Extract the [x, y] coordinate from the center of the cell holding the provided text.  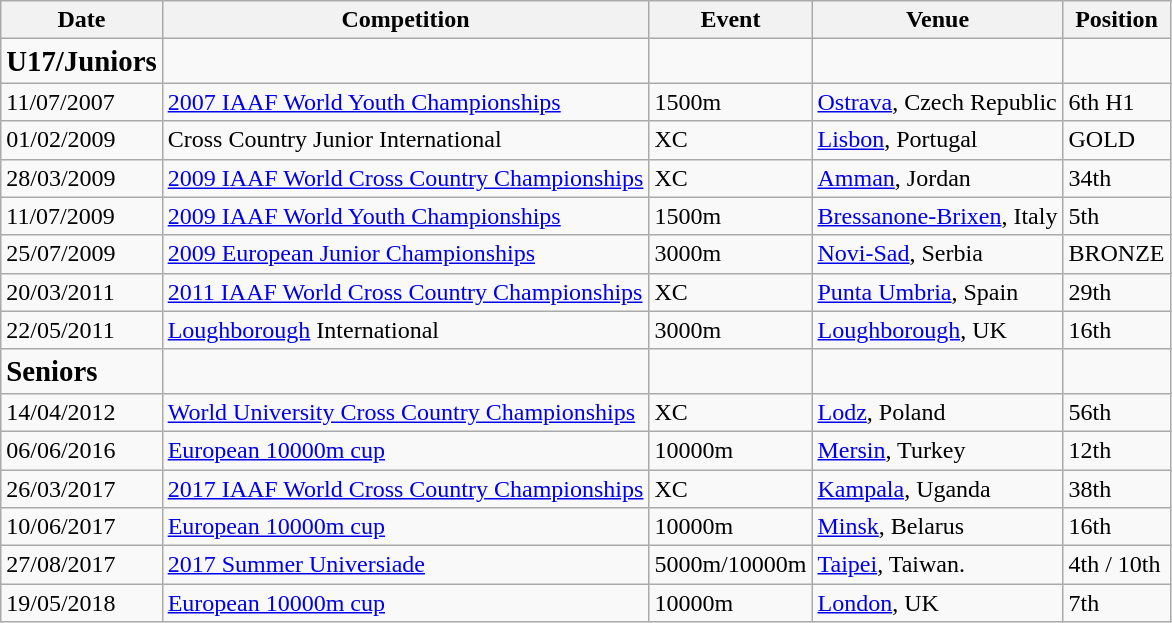
Venue [938, 20]
2009 IAAF World Cross Country Championships [406, 178]
29th [1116, 292]
2009 European Junior Championships [406, 254]
2009 IAAF World Youth Championships [406, 216]
Lodz, Poland [938, 412]
22/05/2011 [82, 330]
Ostrava, Czech Republic [938, 102]
11/07/2009 [82, 216]
Event [730, 20]
6th H1 [1116, 102]
2017 Summer Universiade [406, 565]
Lisbon, Portugal [938, 140]
4th / 10th [1116, 565]
2007 IAAF World Youth Championships [406, 102]
5000m/10000m [730, 565]
Loughborough, UK [938, 330]
Taipei, Taiwan. [938, 565]
25/07/2009 [82, 254]
London, UK [938, 603]
26/03/2017 [82, 489]
Amman, Jordan [938, 178]
BRONZE [1116, 254]
GOLD [1116, 140]
U17/Juniors [82, 61]
34th [1116, 178]
World University Cross Country Championships [406, 412]
01/02/2009 [82, 140]
14/04/2012 [82, 412]
Punta Umbria, Spain [938, 292]
Position [1116, 20]
56th [1116, 412]
Kampala, Uganda [938, 489]
27/08/2017 [82, 565]
2017 IAAF World Cross Country Championships [406, 489]
Competition [406, 20]
5th [1116, 216]
06/06/2016 [82, 450]
Cross Country Junior International [406, 140]
Date [82, 20]
12th [1116, 450]
7th [1116, 603]
10/06/2017 [82, 527]
Novi-Sad, Serbia [938, 254]
2011 IAAF World Cross Country Championships [406, 292]
Bressanone-Brixen, Italy [938, 216]
19/05/2018 [82, 603]
28/03/2009 [82, 178]
20/03/2011 [82, 292]
Mersin, Turkey [938, 450]
11/07/2007 [82, 102]
38th [1116, 489]
Seniors [82, 371]
Loughborough International [406, 330]
Minsk, Belarus [938, 527]
